From the cell containing the given text, extract its center point as [x, y] coordinate. 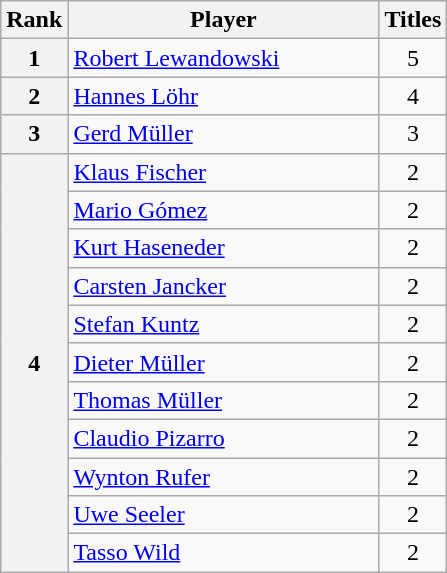
Uwe Seeler [224, 515]
1 [34, 58]
Thomas Müller [224, 400]
Stefan Kuntz [224, 324]
Claudio Pizarro [224, 438]
Kurt Haseneder [224, 248]
Player [224, 20]
Wynton Rufer [224, 477]
Robert Lewandowski [224, 58]
Titles [413, 20]
Hannes Löhr [224, 96]
Carsten Jancker [224, 286]
5 [413, 58]
Tasso Wild [224, 553]
Dieter Müller [224, 362]
Klaus Fischer [224, 172]
Gerd Müller [224, 134]
Rank [34, 20]
Mario Gómez [224, 210]
